Return the (X, Y) coordinate for the center point of the cell that contains the specified text.  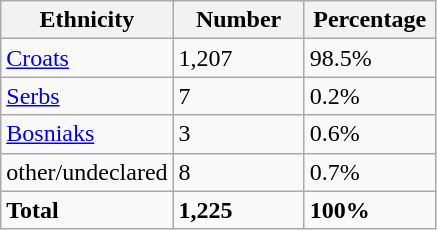
98.5% (370, 58)
Croats (87, 58)
Total (87, 210)
3 (238, 134)
Serbs (87, 96)
0.6% (370, 134)
0.7% (370, 172)
1,225 (238, 210)
Bosniaks (87, 134)
7 (238, 96)
Number (238, 20)
8 (238, 172)
Ethnicity (87, 20)
Percentage (370, 20)
100% (370, 210)
other/undeclared (87, 172)
0.2% (370, 96)
1,207 (238, 58)
